Pinpoint the cell where the given text exists, returning its (X, Y) midpoint coordinate. 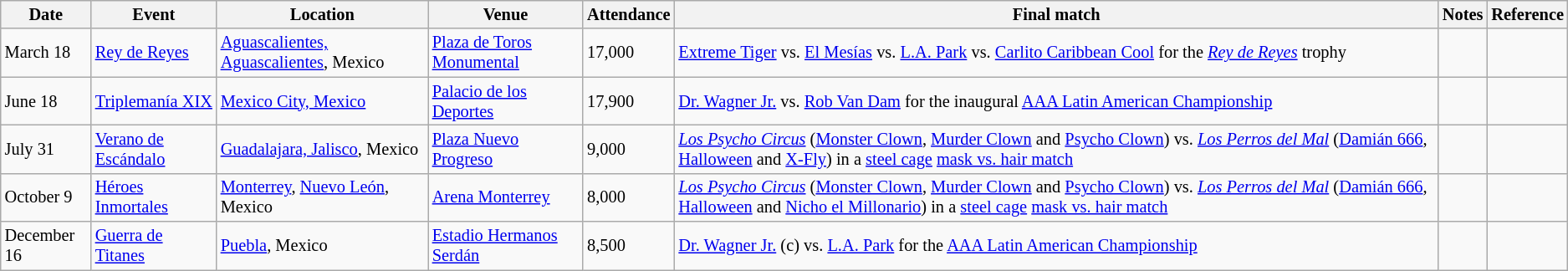
December 16 (46, 246)
Puebla, Mexico (323, 246)
March 18 (46, 53)
Arena Monterrey (505, 197)
Attendance (629, 14)
Héroes Inmortales (154, 197)
Aguascalientes, Aguascalientes, Mexico (323, 53)
June 18 (46, 101)
Monterrey, Nuevo León, Mexico (323, 197)
Final match (1057, 14)
Palacio de los Deportes (505, 101)
Date (46, 14)
Dr. Wagner Jr. (c) vs. L.A. Park for the AAA Latin American Championship (1057, 246)
Plaza de Toros Monumental (505, 53)
9,000 (629, 149)
Extreme Tiger vs. El Mesías vs. L.A. Park vs. Carlito Caribbean Cool for the Rey de Reyes trophy (1057, 53)
17,000 (629, 53)
8,500 (629, 246)
Notes (1463, 14)
Dr. Wagner Jr. vs. Rob Van Dam for the inaugural AAA Latin American Championship (1057, 101)
Guerra de Titanes (154, 246)
July 31 (46, 149)
Triplemanía XIX (154, 101)
Location (323, 14)
Guadalajara, Jalisco, Mexico (323, 149)
Estadio Hermanos Serdán (505, 246)
8,000 (629, 197)
Event (154, 14)
Verano de Escándalo (154, 149)
17,900 (629, 101)
October 9 (46, 197)
Plaza Nuevo Progreso (505, 149)
Reference (1527, 14)
Rey de Reyes (154, 53)
Venue (505, 14)
Mexico City, Mexico (323, 101)
